Scan for the cell matching the given text and deliver its (x, y) coordinate at center. 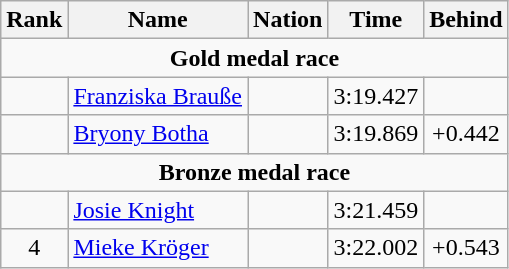
Josie Knight (158, 210)
Behind (466, 20)
Gold medal race (254, 58)
3:19.869 (376, 134)
Name (158, 20)
+0.543 (466, 248)
Time (376, 20)
Mieke Kröger (158, 248)
Nation (288, 20)
3:22.002 (376, 248)
Bryony Botha (158, 134)
3:21.459 (376, 210)
4 (34, 248)
Franziska Brauße (158, 96)
Bronze medal race (254, 172)
3:19.427 (376, 96)
+0.442 (466, 134)
Rank (34, 20)
